From the cell containing the given text, extract its center point as [X, Y] coordinate. 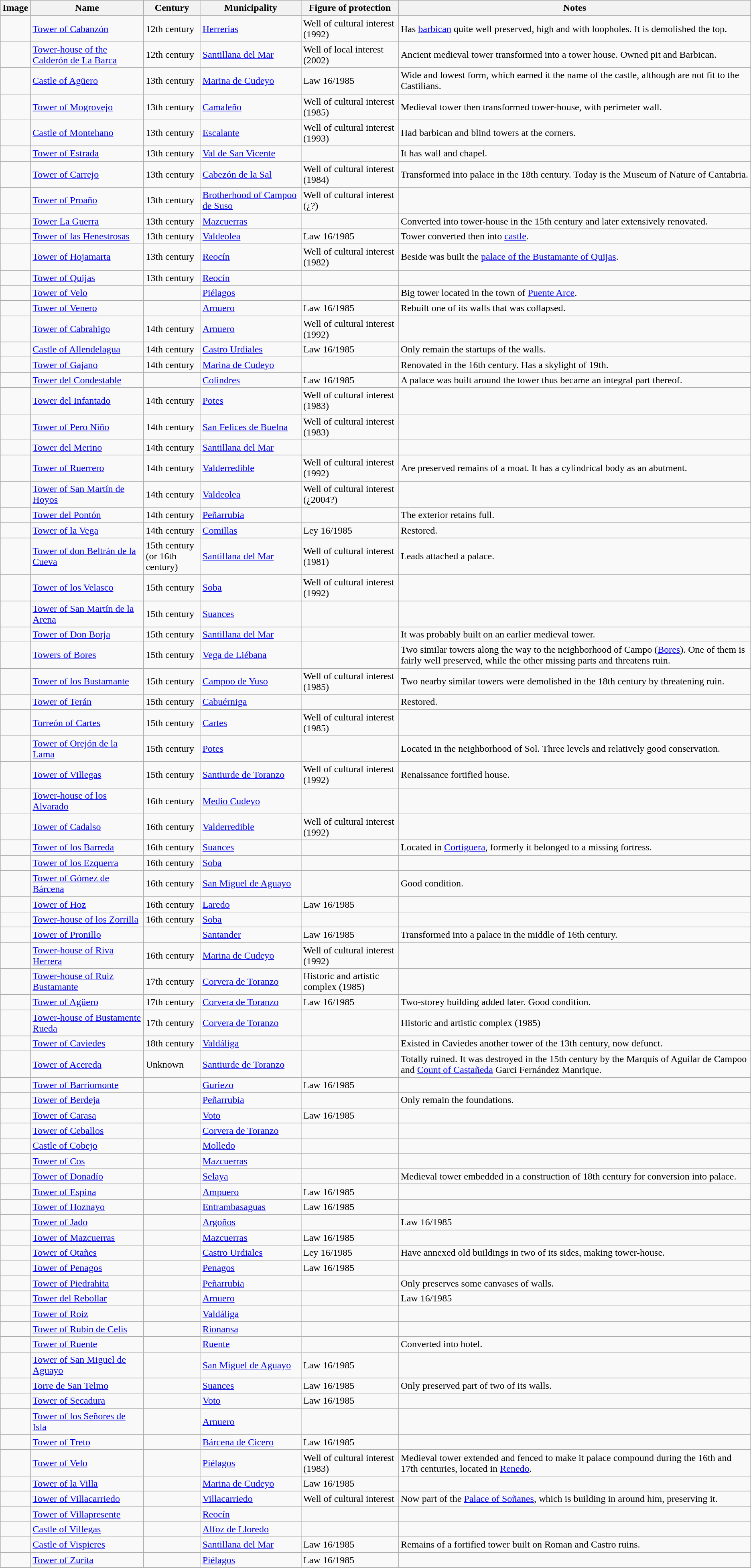
Image [15, 8]
Tower of Venero [87, 308]
Camaleño [250, 107]
Rebuilt one of its walls that was collapsed. [574, 308]
Medieval tower then transformed tower-house, with perimeter wall. [574, 107]
Well of local interest (2002) [350, 55]
Castle of Vispieres [87, 1545]
Have annexed old buildings in two of its sides, making tower-house. [574, 1253]
Beside was built the palace of the Bustamante of Quijas. [574, 257]
Villacarriedo [250, 1499]
Tower of Mogrovejo [87, 107]
Only remain the foundations. [574, 1100]
The exterior retains full. [574, 515]
Unknown [172, 1064]
Rionansa [250, 1329]
Tower of Cadalso [87, 827]
Ancient medieval tower transformed into a tower house. Owned pit and Barbican. [574, 55]
Tower of los Barreda [87, 848]
Guriezo [250, 1085]
Tower of don Beltrán de la Cueva [87, 556]
Only remain the startups of the walls. [574, 350]
Tower of Gómez de Bárcena [87, 884]
Selaya [250, 1176]
Well of cultural interest (1984) [350, 174]
Good condition. [574, 884]
Santander [250, 935]
Converted into tower-house in the 15th century and later extensively renovated. [574, 221]
Had barbican and blind towers at the corners. [574, 133]
Tower del Infantado [87, 401]
Cartes [250, 722]
Molledo [250, 1146]
Castle of Montehano [87, 133]
Transformed into a palace in the middle of 16th century. [574, 935]
Tower-house of Ruiz Bustamante [87, 981]
Tower of Donadío [87, 1176]
Tower of Ruente [87, 1344]
15th century (or 16th century) [172, 556]
Herrerías [250, 29]
Towers of Bores [87, 655]
Campoo de Yuso [250, 682]
Now part of the Palace of Soñanes, which is building in around him, preserving it. [574, 1499]
Entrambasaguas [250, 1207]
Penagos [250, 1268]
Tower of los Velasco [87, 588]
Ruente [250, 1344]
San Felices de Buelna [250, 427]
Transformed into palace in the 18th century. Today is the Museum of Nature of Cantabria. [574, 174]
Tower La Guerra [87, 221]
Well of cultural interest (¿2004?) [350, 494]
Tower of la Vega [87, 530]
Tower of Pero Niño [87, 427]
Tower-house of los Alvarado [87, 801]
Tower-house of Riva Herrera [87, 955]
Cabezón de la Sal [250, 174]
It has wall and chapel. [574, 154]
Tower of Villacarriedo [87, 1499]
Renaissance fortified house. [574, 775]
Figure of protection [350, 8]
Well of cultural interest (1981) [350, 556]
Tower of Quijas [87, 278]
Tower of Barriomonte [87, 1085]
A palace was built around the tower thus became an integral part thereof. [574, 380]
Tower of la Villa [87, 1483]
Tower-house of los Zorrilla [87, 919]
Tower of los Ezquerra [87, 863]
Tower of Ruerrero [87, 468]
Tower of Mazcuerras [87, 1238]
Laredo [250, 904]
Totally ruined. It was destroyed in the 15th century by the Marquis of Aguilar de Campoo and Count of Castañeda Garci Fernández Manrique. [574, 1064]
Notes [574, 8]
Well of cultural interest [350, 1499]
Located in the neighborhood of Sol. Three levels and relatively good conservation. [574, 749]
Tower del Pontón [87, 515]
Torreón of Cartes [87, 722]
Castle of Cobejo [87, 1146]
Tower of Rubín de Celis [87, 1329]
Century [172, 8]
Tower of Ceballos [87, 1131]
Two nearby similar towers were demolished in the 18th century by threatening ruin. [574, 682]
Tower of Cabanzón [87, 29]
Tower-house of the Calderón de La Barca [87, 55]
Tower of Acereda [87, 1064]
Well of cultural interest (1982) [350, 257]
Two-storey building added later. Good condition. [574, 1002]
Tower converted then into castle. [574, 236]
Tower of Pronillo [87, 935]
It was probably built on an earlier medieval tower. [574, 635]
Tower of Estrada [87, 154]
Tower of Penagos [87, 1268]
Converted into hotel. [574, 1344]
Tower of San Miguel de Aguayo [87, 1365]
Tower of Treto [87, 1442]
Tower of Cos [87, 1161]
Tower of Jado [87, 1222]
Tower of Zurita [87, 1560]
Medieval tower extended and fenced to make it palace compound during the 16th and 17th centuries, located in Renedo. [574, 1463]
Tower of San Martín de la Arena [87, 613]
Tower del Merino [87, 447]
Well of cultural interest (1993) [350, 133]
Tower of Berdeja [87, 1100]
Torre de San Telmo [87, 1386]
Colindres [250, 380]
Name [87, 8]
Leads attached a palace. [574, 556]
Remains of a fortified tower built on Roman and Castro ruins. [574, 1545]
Argoños [250, 1222]
Castle of Allendelagua [87, 350]
Tower of Terán [87, 702]
Tower of Hoznayo [87, 1207]
Existed in Caviedes another tower of the 13th century, now defunct. [574, 1044]
Has barbican quite well preserved, high and with loopholes. It is demolished the top. [574, 29]
Municipality [250, 8]
Tower of los Señores de Isla [87, 1422]
Tower of las Henestrosas [87, 236]
Alfoz de Lloredo [250, 1530]
Well of cultural interest (¿?) [350, 200]
Tower of Proaño [87, 200]
Tower of Orejón de la Lama [87, 749]
Tower of Villapresente [87, 1514]
Medio Cudeyo [250, 801]
Tower of Roiz [87, 1314]
Renovated in the 16th century. Has a skylight of 19th. [574, 365]
Val de San Vicente [250, 154]
Tower of Carrejo [87, 174]
Tower of Piedrahita [87, 1283]
Comillas [250, 530]
Tower of Espina [87, 1192]
Tower of San Martín de Hoyos [87, 494]
Tower of Otañes [87, 1253]
Tower of Caviedes [87, 1044]
Only preserved part of two of its walls. [574, 1386]
Tower of Hojamarta [87, 257]
Big tower located in the town of Puente Arce. [574, 293]
Castle of Villegas [87, 1530]
Ampuero [250, 1192]
Wide and lowest form, which earned it the name of the castle, although are not fit to the Castilians. [574, 81]
Tower-house of Bustamente Rueda [87, 1023]
Vega de Liébana [250, 655]
18th century [172, 1044]
Tower of Carasa [87, 1115]
Tower of Cabrahigo [87, 329]
Tower del Condestable [87, 380]
Cabuérniga [250, 702]
Tower of los Bustamante [87, 682]
Bárcena de Cicero [250, 1442]
Tower of Villegas [87, 775]
Located in Cortiguera, formerly it belonged to a missing fortress. [574, 848]
Tower of Gajano [87, 365]
Tower of Don Borja [87, 635]
Are preserved remains of a moat. It has a cylindrical body as an abutment. [574, 468]
Only preserves some canvases of walls. [574, 1283]
Tower del Rebollar [87, 1299]
Tower of Secadura [87, 1401]
Medieval tower embedded in a construction of 18th century for conversion into palace. [574, 1176]
Tower of Agüero [87, 1002]
Tower of Hoz [87, 904]
Brotherhood of Campoo de Suso [250, 200]
Escalante [250, 133]
Castle of Agüero [87, 81]
